Provide the [X, Y] coordinate of the cell's center where the given text is located.  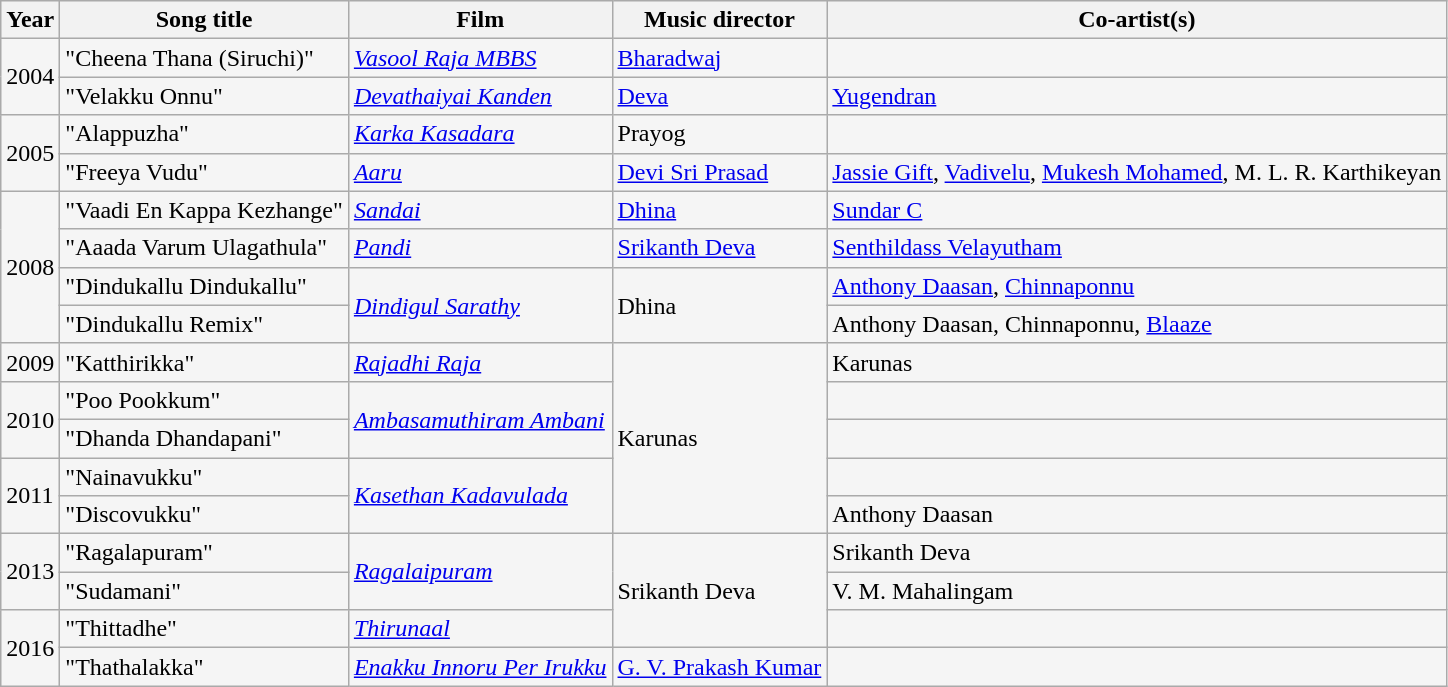
Devi Sri Prasad [720, 172]
Anthony Daasan, Chinnaponnu [1137, 286]
2010 [30, 419]
Co-artist(s) [1137, 20]
V. M. Mahalingam [1137, 591]
Music director [720, 20]
"Dindukallu Remix" [204, 324]
"Poo Pookkum" [204, 400]
"Alappuzha" [204, 134]
2009 [30, 362]
"Thathalakka" [204, 667]
Bharadwaj [720, 58]
Devathaiyai Kanden [480, 96]
"Aaada Varum Ulagathula" [204, 248]
"Discovukku" [204, 515]
Sandai [480, 210]
"Katthirikka" [204, 362]
2008 [30, 267]
Dindigul Sarathy [480, 305]
Film [480, 20]
Prayog [720, 134]
2004 [30, 77]
Sundar C [1137, 210]
Yugendran [1137, 96]
"Dindukallu Dindukallu" [204, 286]
Jassie Gift, Vadivelu, Mukesh Mohamed, M. L. R. Karthikeyan [1137, 172]
"Cheena Thana (Siruchi)" [204, 58]
Anthony Daasan, Chinnaponnu, Blaaze [1137, 324]
Year [30, 20]
"Sudamani" [204, 591]
Karka Kasadara [480, 134]
Enakku Innoru Per Irukku [480, 667]
Kasethan Kadavulada [480, 496]
Anthony Daasan [1137, 515]
2005 [30, 153]
G. V. Prakash Kumar [720, 667]
"Freeya Vudu" [204, 172]
Aaru [480, 172]
"Dhanda Dhandapani" [204, 438]
Rajadhi Raja [480, 362]
Thirunaal [480, 629]
2016 [30, 648]
Deva [720, 96]
2013 [30, 572]
2011 [30, 496]
Pandi [480, 248]
"Velakku Onnu" [204, 96]
Senthildass Velayutham [1137, 248]
"Nainavukku" [204, 477]
Song title [204, 20]
Ragalaipuram [480, 572]
"Thittadhe" [204, 629]
"Vaadi En Kappa Kezhange" [204, 210]
"Ragalapuram" [204, 553]
Ambasamuthiram Ambani [480, 419]
Vasool Raja MBBS [480, 58]
